Search for the cell housing the specified text and yield its [x, y] center coordinate. 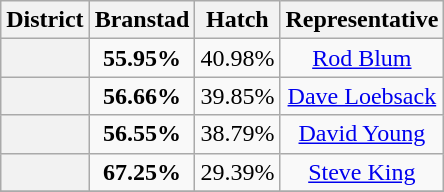
Rod Blum [362, 58]
Dave Loebsack [362, 96]
David Young [362, 134]
Representative [362, 20]
38.79% [238, 134]
67.25% [142, 172]
29.39% [238, 172]
56.55% [142, 134]
District [45, 20]
Steve King [362, 172]
39.85% [238, 96]
Branstad [142, 20]
Hatch [238, 20]
40.98% [238, 58]
55.95% [142, 58]
56.66% [142, 96]
